Capture the cell that displays the provided text and extract its (x, y) central coordinate. 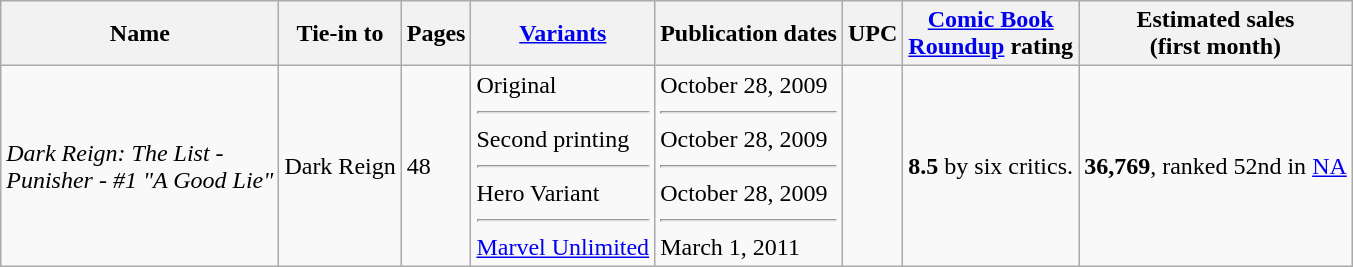
OriginalSecond printingHero VariantMarvel Unlimited (563, 166)
Dark Reign: The List -Punisher - #1 "A Good Lie" (140, 166)
UPC (872, 34)
36,769, ranked 52nd in NA (1216, 166)
Tie-in to (340, 34)
October 28, 2009October 28, 2009October 28, 2009March 1, 2011 (749, 166)
Name (140, 34)
48 (436, 166)
8.5 by six critics. (991, 166)
Dark Reign (340, 166)
Comic BookRoundup rating (991, 34)
Pages (436, 34)
Variants (563, 34)
Publication dates (749, 34)
Estimated sales(first month) (1216, 34)
